Detect which cell encompasses the target text, then output its (X, Y) center coordinate. 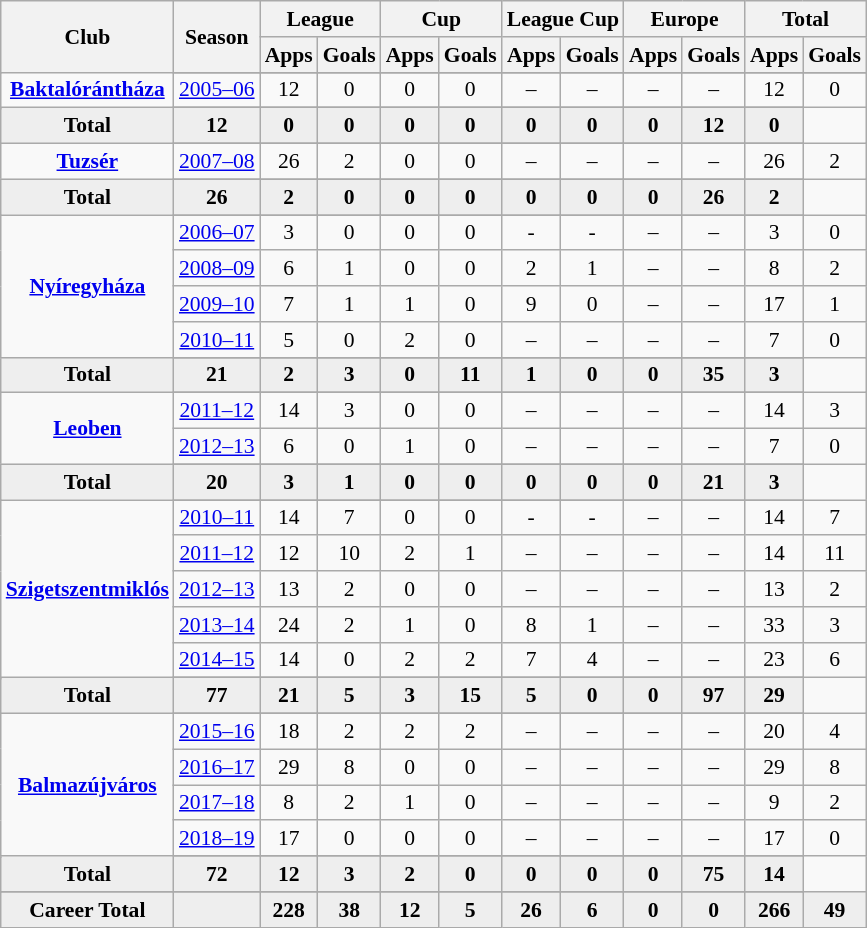
15 (470, 696)
266 (774, 910)
2014–15 (217, 660)
228 (289, 910)
Tuzsér (88, 162)
18 (289, 732)
97 (714, 696)
2009–10 (217, 304)
24 (289, 625)
23 (774, 660)
Career Total (88, 910)
Club (88, 36)
Season (217, 36)
Baktalórántháza (88, 90)
72 (217, 874)
Nyíregyháza (88, 286)
2016–17 (217, 767)
2008–09 (217, 269)
35 (714, 375)
2017–18 (217, 803)
2018–19 (217, 839)
Balmazújváros (88, 785)
2006–07 (217, 233)
33 (774, 625)
Europe (684, 19)
2013–14 (217, 625)
49 (834, 910)
2007–08 (217, 162)
38 (350, 910)
75 (714, 874)
Leoben (88, 428)
Cup (442, 19)
2005–06 (217, 90)
77 (217, 696)
League (320, 19)
League Cup (563, 19)
2015–16 (217, 732)
10 (350, 554)
Szigetszentmiklós (88, 589)
